Search for the cell housing the specified text and yield its (x, y) center coordinate. 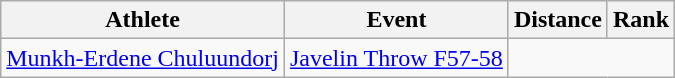
Rank (640, 20)
Athlete (143, 20)
Munkh-Erdene Chuluundorj (143, 58)
Javelin Throw F57-58 (396, 58)
Event (396, 20)
Distance (558, 20)
